Locate the cell with the specified text and output its [X, Y] center coordinate. 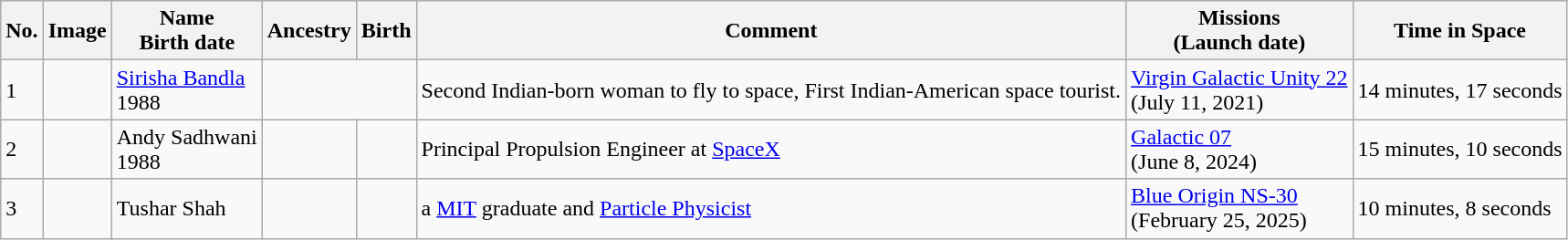
Comment [771, 31]
No. [22, 31]
Time in Space [1460, 31]
Image [77, 31]
Missions(Launch date) [1239, 31]
NameBirth date [186, 31]
Blue Origin NS-30(February 25, 2025) [1239, 208]
Tushar Shah [186, 208]
1 [22, 89]
Galactic 07(June 8, 2024) [1239, 150]
Andy Sadhwani1988 [186, 150]
a MIT graduate and Particle Physicist [771, 208]
2 [22, 150]
10 minutes, 8 seconds [1460, 208]
Birth [386, 31]
14 minutes, 17 seconds [1460, 89]
3 [22, 208]
Second Indian-born woman to fly to space, First Indian-American space tourist. [771, 89]
15 minutes, 10 seconds [1460, 150]
Principal Propulsion Engineer at SpaceX [771, 150]
Sirisha Bandla1988 [186, 89]
Ancestry [308, 31]
Virgin Galactic Unity 22(July 11, 2021) [1239, 89]
